Return [X, Y] of the center of cell containing provided text 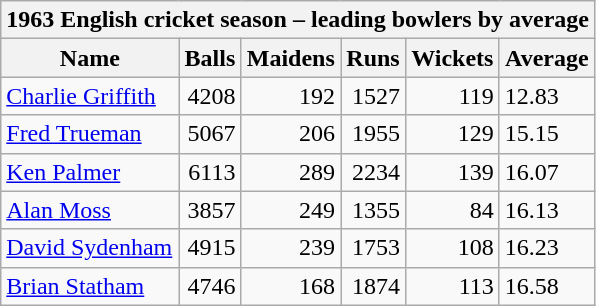
16.23 [546, 248]
192 [291, 96]
119 [452, 96]
129 [452, 134]
16.13 [546, 210]
Ken Palmer [90, 172]
139 [452, 172]
Maidens [291, 58]
15.15 [546, 134]
108 [452, 248]
2234 [374, 172]
1753 [374, 248]
David Sydenham [90, 248]
239 [291, 248]
16.07 [546, 172]
Fred Trueman [90, 134]
1355 [374, 210]
6113 [210, 172]
16.58 [546, 286]
Balls [210, 58]
Name [90, 58]
249 [291, 210]
3857 [210, 210]
Average [546, 58]
168 [291, 286]
4746 [210, 286]
1527 [374, 96]
5067 [210, 134]
1874 [374, 286]
4915 [210, 248]
1963 English cricket season – leading bowlers by average [298, 20]
4208 [210, 96]
1955 [374, 134]
206 [291, 134]
Charlie Griffith [90, 96]
84 [452, 210]
Runs [374, 58]
Wickets [452, 58]
Alan Moss [90, 210]
12.83 [546, 96]
289 [291, 172]
Brian Statham [90, 286]
113 [452, 286]
